Search for the cell housing the specified text and yield its (x, y) center coordinate. 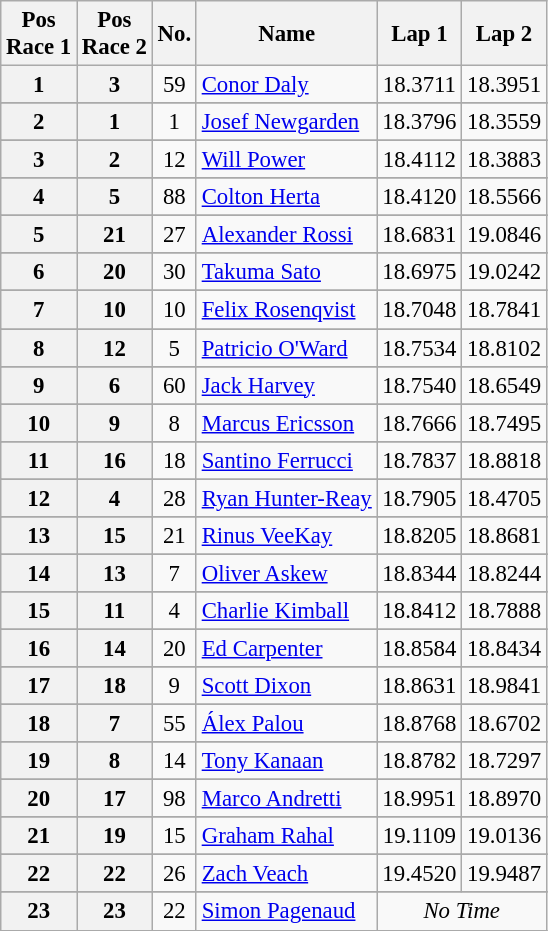
No. (174, 34)
18.6831 (420, 235)
Colton Herta (286, 197)
Will Power (286, 160)
18.8681 (504, 536)
18.6702 (504, 724)
18.3951 (504, 85)
Conor Daly (286, 85)
18.8970 (504, 799)
Name (286, 34)
18.4120 (420, 197)
19.4520 (420, 874)
Josef Newgarden (286, 122)
Álex Palou (286, 724)
18.9841 (504, 686)
No Time (462, 912)
30 (174, 273)
18.8412 (420, 611)
98 (174, 799)
18.7841 (504, 310)
18.8102 (504, 348)
Ed Carpenter (286, 648)
19.1109 (420, 836)
18.8768 (420, 724)
Patricio O'Ward (286, 348)
18.8782 (420, 761)
18.9951 (420, 799)
18.7495 (504, 423)
Tony Kanaan (286, 761)
28 (174, 498)
18.7666 (420, 423)
Scott Dixon (286, 686)
18.4112 (420, 160)
19.0846 (504, 235)
18.5566 (504, 197)
18.7905 (420, 498)
Graham Rahal (286, 836)
Simon Pagenaud (286, 912)
Marco Andretti (286, 799)
18.8205 (420, 536)
55 (174, 724)
Oliver Askew (286, 573)
Santino Ferrucci (286, 460)
Rinus VeeKay (286, 536)
60 (174, 385)
18.7534 (420, 348)
PosRace 1 (39, 34)
19.0136 (504, 836)
59 (174, 85)
18.6549 (504, 385)
88 (174, 197)
18.8244 (504, 573)
18.3796 (420, 122)
Marcus Ericsson (286, 423)
18.8434 (504, 648)
PosRace 2 (114, 34)
18.7540 (420, 385)
18.7297 (504, 761)
Felix Rosenqvist (286, 310)
18.3711 (420, 85)
Lap 1 (420, 34)
18.3559 (504, 122)
18.8818 (504, 460)
18.4705 (504, 498)
Alexander Rossi (286, 235)
Lap 2 (504, 34)
18.8344 (420, 573)
19.9487 (504, 874)
Charlie Kimball (286, 611)
18.8631 (420, 686)
18.7048 (420, 310)
19.0242 (504, 273)
18.3883 (504, 160)
27 (174, 235)
Ryan Hunter-Reay (286, 498)
Takuma Sato (286, 273)
18.6975 (420, 273)
Zach Veach (286, 874)
18.7837 (420, 460)
18.8584 (420, 648)
18.7888 (504, 611)
26 (174, 874)
Jack Harvey (286, 385)
